Detect which cell encompasses the target text, then output its (X, Y) center coordinate. 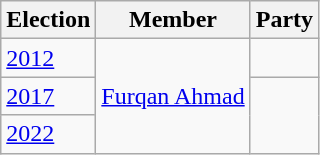
Member (173, 20)
Furqan Ahmad (173, 96)
Party (284, 20)
2012 (48, 58)
Election (48, 20)
2017 (48, 96)
2022 (48, 134)
